Determine the (X, Y) coordinate at the center of the cell enclosing the given text.  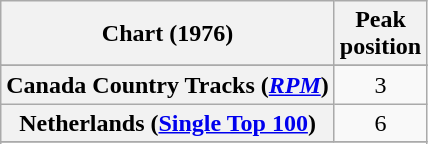
Canada Country Tracks (RPM) (168, 85)
Chart (1976) (168, 34)
Netherlands (Single Top 100) (168, 123)
6 (380, 123)
Peakposition (380, 34)
3 (380, 85)
